Determine the (x, y) coordinate at the center of the cell enclosing the given text.  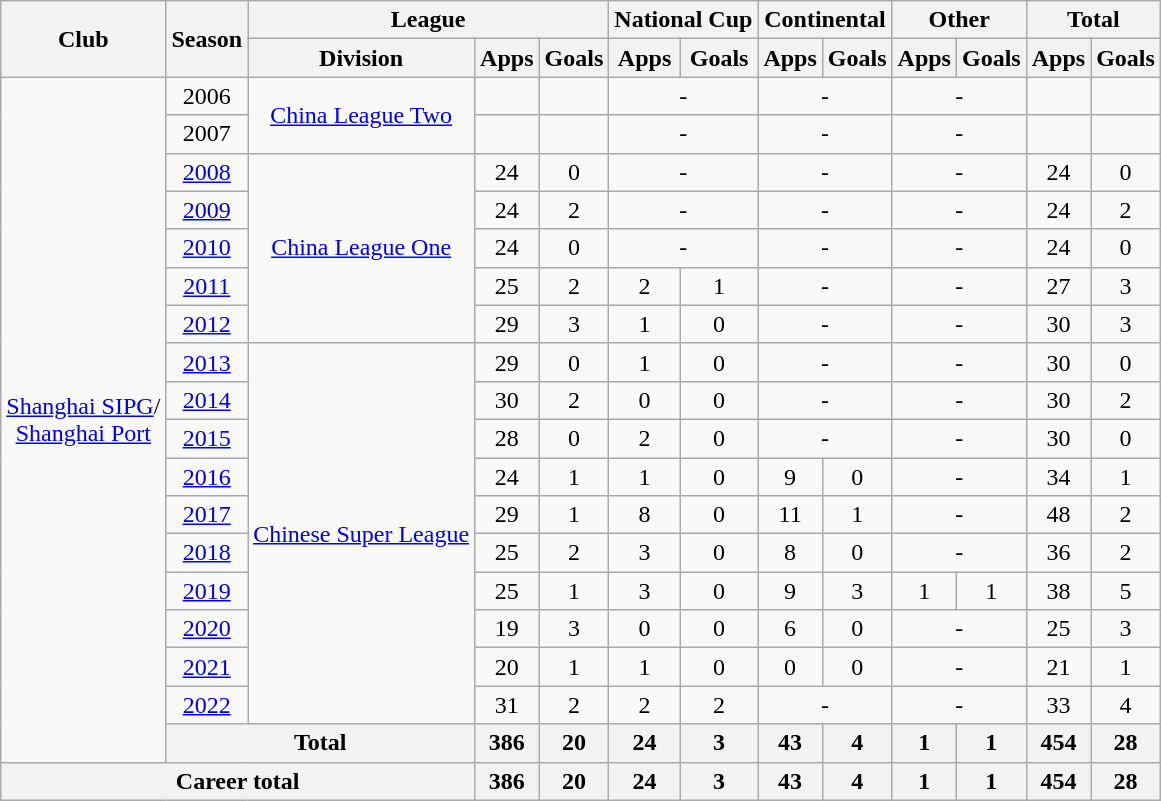
27 (1058, 286)
31 (507, 705)
33 (1058, 705)
2013 (207, 362)
Club (84, 39)
League (428, 20)
Continental (825, 20)
2011 (207, 286)
2010 (207, 248)
2008 (207, 172)
2018 (207, 553)
Season (207, 39)
Career total (238, 781)
2012 (207, 324)
Other (959, 20)
48 (1058, 515)
2006 (207, 96)
38 (1058, 591)
34 (1058, 477)
2014 (207, 400)
2020 (207, 629)
China League Two (362, 115)
36 (1058, 553)
Division (362, 58)
Shanghai SIPG/Shanghai Port (84, 420)
19 (507, 629)
2016 (207, 477)
21 (1058, 667)
5 (1126, 591)
2015 (207, 438)
2021 (207, 667)
China League One (362, 248)
2017 (207, 515)
11 (790, 515)
National Cup (684, 20)
2009 (207, 210)
2007 (207, 134)
6 (790, 629)
2019 (207, 591)
2022 (207, 705)
Chinese Super League (362, 534)
